Provide the [x, y] coordinate of the cell's center where the given text is located.  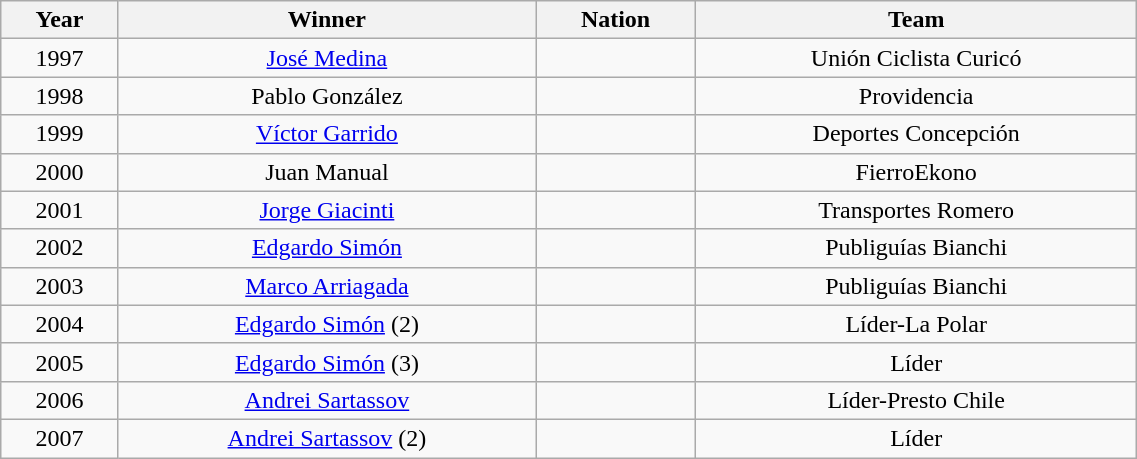
FierroEkono [916, 172]
2006 [60, 400]
Andrei Sartassov (2) [326, 438]
José Medina [326, 58]
Líder-La Polar [916, 324]
Edgardo Simón (3) [326, 362]
2003 [60, 286]
Edgardo Simón [326, 248]
Transportes Romero [916, 210]
1998 [60, 96]
Líder-Presto Chile [916, 400]
Marco Arriagada [326, 286]
Edgardo Simón (2) [326, 324]
Víctor Garrido [326, 134]
2007 [60, 438]
2002 [60, 248]
Andrei Sartassov [326, 400]
Deportes Concepción [916, 134]
Unión Ciclista Curicó [916, 58]
2001 [60, 210]
1999 [60, 134]
2005 [60, 362]
Jorge Giacinti [326, 210]
2004 [60, 324]
1997 [60, 58]
Winner [326, 20]
Pablo González [326, 96]
2000 [60, 172]
Year [60, 20]
Team [916, 20]
Juan Manual [326, 172]
Providencia [916, 96]
Nation [616, 20]
